Return [X, Y] of the center of cell containing provided text 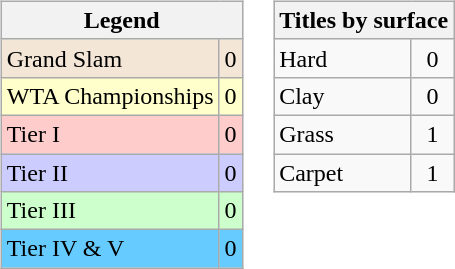
Tier IV & V [110, 249]
Legend [122, 20]
Titles by surface [364, 20]
Grand Slam [110, 58]
Carpet [343, 173]
Tier III [110, 211]
Hard [343, 58]
Clay [343, 96]
WTA Championships [110, 96]
Tier II [110, 173]
Grass [343, 134]
Tier I [110, 134]
